Output the [X, Y] coordinate of the center of the cell containing the given text.  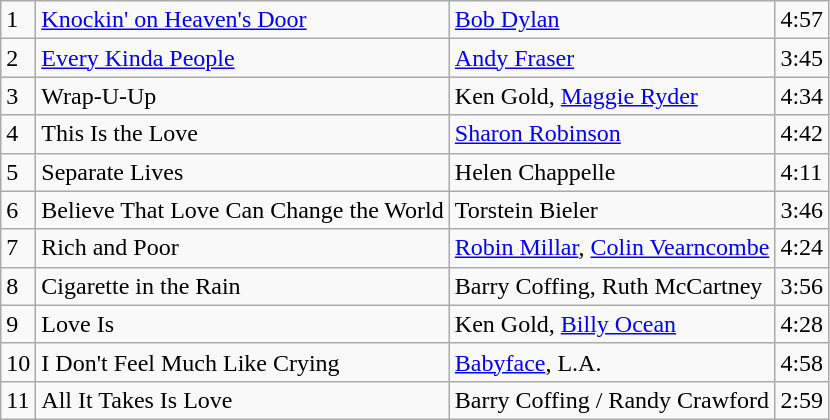
Robin Millar, Colin Vearncombe [612, 248]
2:59 [802, 400]
3:56 [802, 286]
4:28 [802, 324]
Barry Coffing, Ruth McCartney [612, 286]
Babyface, L.A. [612, 362]
10 [18, 362]
This Is the Love [242, 134]
3 [18, 96]
Knockin' on Heaven's Door [242, 20]
Helen Chappelle [612, 172]
Every Kinda People [242, 58]
3:45 [802, 58]
3:46 [802, 210]
Barry Coffing / Randy Crawford [612, 400]
4 [18, 134]
Believe That Love Can Change the World [242, 210]
11 [18, 400]
Cigarette in the Rain [242, 286]
Torstein Bieler [612, 210]
2 [18, 58]
4:42 [802, 134]
4:11 [802, 172]
9 [18, 324]
All It Takes Is Love [242, 400]
Sharon Robinson [612, 134]
Love Is [242, 324]
Ken Gold, Maggie Ryder [612, 96]
4:57 [802, 20]
4:34 [802, 96]
Separate Lives [242, 172]
6 [18, 210]
4:24 [802, 248]
4:58 [802, 362]
Andy Fraser [612, 58]
5 [18, 172]
7 [18, 248]
8 [18, 286]
Ken Gold, Billy Ocean [612, 324]
1 [18, 20]
Bob Dylan [612, 20]
I Don't Feel Much Like Crying [242, 362]
Wrap-U-Up [242, 96]
Rich and Poor [242, 248]
